Extract the [x, y] coordinate from the center of the cell holding the provided text.  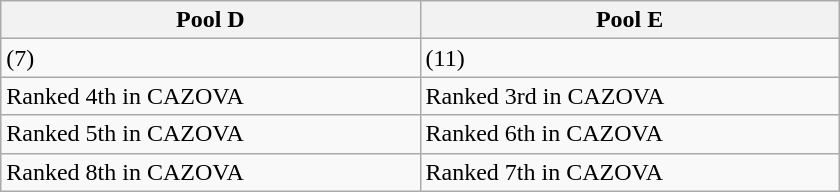
Ranked 7th in CAZOVA [630, 172]
Ranked 3rd in CAZOVA [630, 96]
Ranked 8th in CAZOVA [210, 172]
Ranked 4th in CAZOVA [210, 96]
Pool E [630, 20]
Ranked 6th in CAZOVA [630, 134]
Ranked 5th in CAZOVA [210, 134]
Pool D [210, 20]
(11) [630, 58]
(7) [210, 58]
